From the cell containing the given text, extract its center point as (X, Y) coordinate. 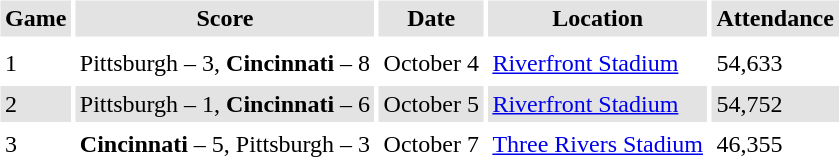
October 5 (431, 104)
2 (35, 104)
Location (598, 18)
Pittsburgh – 3, Cincinnati – 8 (224, 64)
1 (35, 64)
Score (224, 18)
Date (431, 18)
October 4 (431, 64)
Pittsburgh – 1, Cincinnati – 6 (224, 104)
54,633 (775, 64)
54,752 (775, 104)
Attendance (775, 18)
Game (35, 18)
